Provide the (X, Y) coordinate of the cell's center where the given text is located.  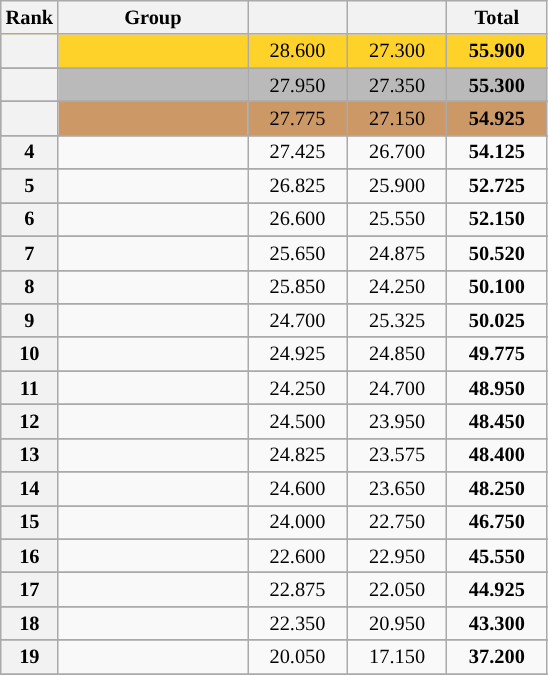
25.325 (397, 320)
23.575 (397, 455)
27.775 (298, 118)
22.875 (298, 589)
6 (30, 219)
55.300 (497, 85)
15 (30, 522)
10 (30, 354)
25.550 (397, 219)
22.350 (298, 623)
27.350 (397, 85)
Rank (30, 17)
23.950 (397, 421)
Group (153, 17)
9 (30, 320)
17 (30, 589)
24.925 (298, 354)
25.900 (397, 186)
22.750 (397, 522)
11 (30, 388)
27.300 (397, 51)
24.000 (298, 522)
20.050 (298, 657)
12 (30, 421)
48.400 (497, 455)
27.150 (397, 118)
52.150 (497, 219)
23.650 (397, 489)
49.775 (497, 354)
17.150 (397, 657)
45.550 (497, 556)
26.600 (298, 219)
54.125 (497, 152)
24.600 (298, 489)
13 (30, 455)
26.825 (298, 186)
16 (30, 556)
20.950 (397, 623)
25.850 (298, 287)
4 (30, 152)
22.050 (397, 589)
22.600 (298, 556)
28.600 (298, 51)
50.100 (497, 287)
46.750 (497, 522)
54.925 (497, 118)
50.025 (497, 320)
26.700 (397, 152)
37.200 (497, 657)
48.950 (497, 388)
Total (497, 17)
25.650 (298, 253)
43.300 (497, 623)
24.850 (397, 354)
50.520 (497, 253)
18 (30, 623)
22.950 (397, 556)
48.450 (497, 421)
14 (30, 489)
8 (30, 287)
24.875 (397, 253)
27.425 (298, 152)
52.725 (497, 186)
5 (30, 186)
24.825 (298, 455)
44.925 (497, 589)
7 (30, 253)
19 (30, 657)
55.900 (497, 51)
27.950 (298, 85)
24.500 (298, 421)
48.250 (497, 489)
